Detect which cell encompasses the target text, then output its [x, y] center coordinate. 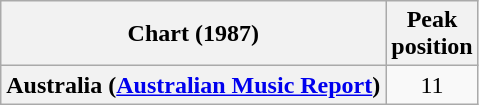
Australia (Australian Music Report) [194, 85]
Chart (1987) [194, 34]
11 [432, 85]
Peakposition [432, 34]
